Extract the [x, y] coordinate from the center of the cell holding the provided text.  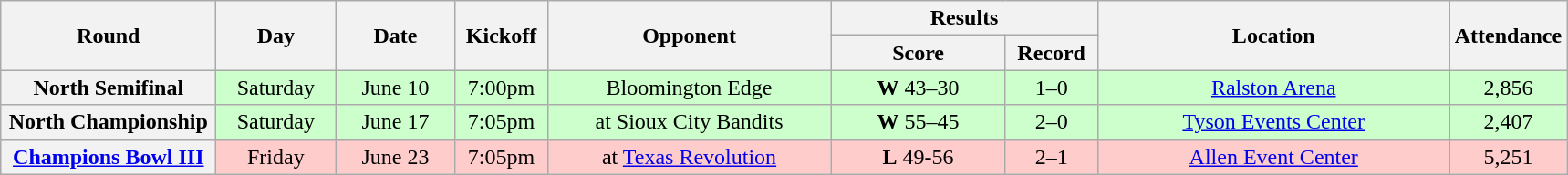
W 55–45 [918, 122]
L 49-56 [918, 157]
Date [396, 36]
Results [964, 18]
W 43–30 [918, 87]
Tyson Events Center [1273, 122]
Friday [275, 157]
June 10 [396, 87]
Round [109, 36]
North Championship [109, 122]
5,251 [1508, 157]
2–0 [1051, 122]
Day [275, 36]
June 17 [396, 122]
June 23 [396, 157]
Score [918, 53]
Location [1273, 36]
Attendance [1508, 36]
Bloomington Edge [690, 87]
Allen Event Center [1273, 157]
Record [1051, 53]
North Semifinal [109, 87]
7:00pm [502, 87]
2,407 [1508, 122]
Champions Bowl III [109, 157]
Ralston Arena [1273, 87]
at Sioux City Bandits [690, 122]
1–0 [1051, 87]
Kickoff [502, 36]
2–1 [1051, 157]
2,856 [1508, 87]
Opponent [690, 36]
at Texas Revolution [690, 157]
